Search for the cell housing the specified text and yield its [X, Y] center coordinate. 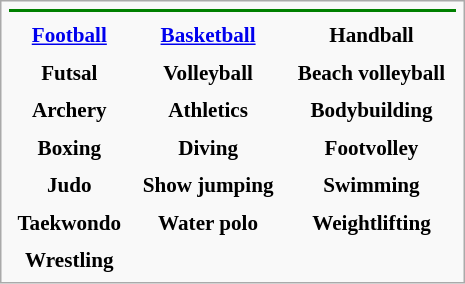
Boxing [69, 147]
Diving [208, 147]
Basketball [208, 35]
Taekwondo [69, 222]
Weightlifting [372, 222]
Show jumping [208, 185]
Volleyball [208, 72]
Handball [372, 35]
Futsal [69, 72]
Bodybuilding [372, 110]
Athletics [208, 110]
Football [69, 35]
Beach volleyball [372, 72]
Archery [69, 110]
Judo [69, 185]
Water polo [208, 222]
Footvolley [372, 147]
Swimming [372, 185]
Wrestling [69, 260]
